Provide the (x, y) coordinate of the cell's center where the given text is located.  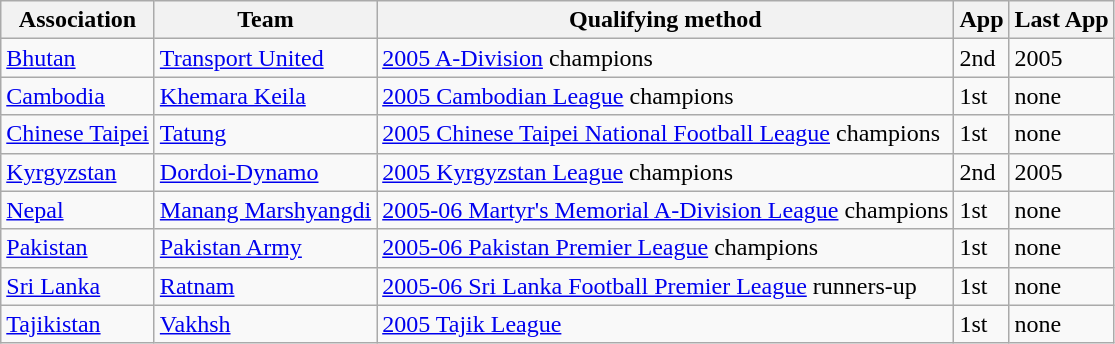
Association (78, 20)
Khemara Keila (265, 96)
2005-06 Martyr's Memorial A-Division League champions (666, 210)
2005 A-Division champions (666, 58)
Dordoi-Dynamo (265, 172)
Last App (1062, 20)
Tatung (265, 134)
Bhutan (78, 58)
Transport United (265, 58)
App (982, 20)
Chinese Taipei (78, 134)
2005-06 Sri Lanka Football Premier League runners-up (666, 286)
Tajikistan (78, 324)
Kyrgyzstan (78, 172)
Qualifying method (666, 20)
2005 Chinese Taipei National Football League champions (666, 134)
Pakistan Army (265, 248)
Vakhsh (265, 324)
2005 Cambodian League champions (666, 96)
Sri Lanka (78, 286)
2005 Kyrgyzstan League champions (666, 172)
Ratnam (265, 286)
2005 Tajik League (666, 324)
Team (265, 20)
Manang Marshyangdi (265, 210)
2005-06 Pakistan Premier League champions (666, 248)
Pakistan (78, 248)
Cambodia (78, 96)
Nepal (78, 210)
